Identify which cell holds the provided text, then report its (x, y) central coordinate. 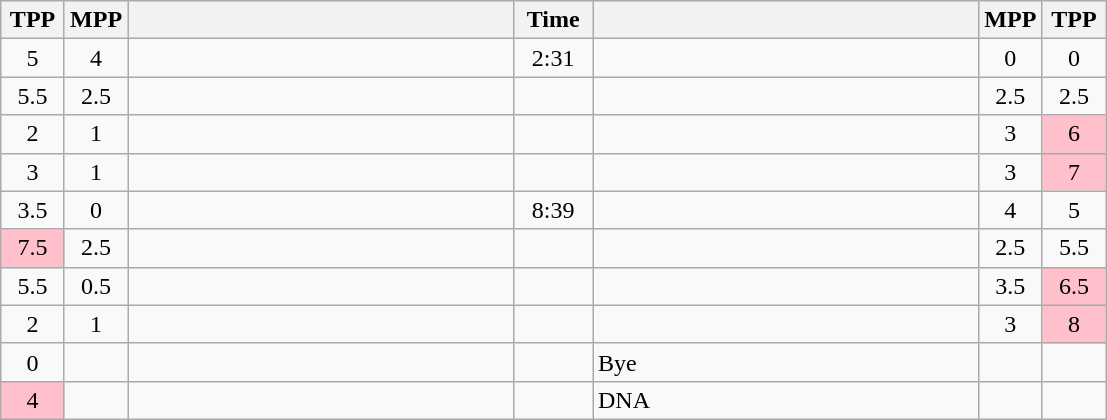
7.5 (33, 248)
Bye (785, 362)
DNA (785, 400)
2:31 (554, 58)
Time (554, 20)
8:39 (554, 210)
7 (1074, 172)
0.5 (96, 286)
8 (1074, 324)
6 (1074, 134)
6.5 (1074, 286)
